Pinpoint the cell where the given text exists, returning its [x, y] midpoint coordinate. 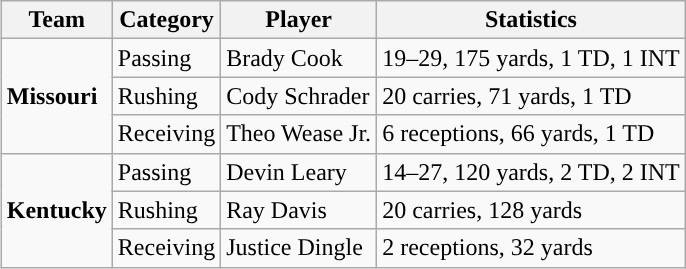
Ray Davis [299, 210]
20 carries, 128 yards [532, 210]
Cody Schrader [299, 96]
Theo Wease Jr. [299, 134]
20 carries, 71 yards, 1 TD [532, 96]
19–29, 175 yards, 1 TD, 1 INT [532, 58]
Kentucky [56, 210]
Category [166, 20]
Justice Dingle [299, 248]
Devin Leary [299, 172]
Missouri [56, 96]
2 receptions, 32 yards [532, 248]
Player [299, 20]
14–27, 120 yards, 2 TD, 2 INT [532, 172]
Team [56, 20]
Brady Cook [299, 58]
Statistics [532, 20]
6 receptions, 66 yards, 1 TD [532, 134]
